Extract the [x, y] coordinate from the center of the cell holding the provided text.  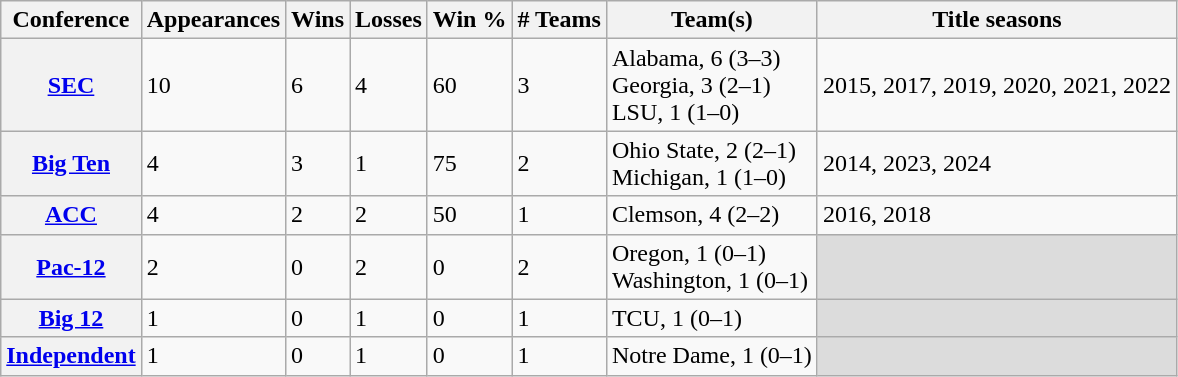
Notre Dame, 1 (0–1) [712, 356]
Pac-12 [71, 266]
75 [470, 164]
Big 12 [71, 318]
Team(s) [712, 20]
SEC [71, 85]
Independent [71, 356]
# Teams [559, 20]
TCU, 1 (0–1) [712, 318]
10 [213, 85]
Title seasons [996, 20]
Ohio State, 2 (2–1)Michigan, 1 (1–0) [712, 164]
Win % [470, 20]
Conference [71, 20]
Wins [318, 20]
ACC [71, 215]
Big Ten [71, 164]
Appearances [213, 20]
Clemson, 4 (2–2) [712, 215]
2014, 2023, 2024 [996, 164]
50 [470, 215]
2015, 2017, 2019, 2020, 2021, 2022 [996, 85]
2016, 2018 [996, 215]
60 [470, 85]
6 [318, 85]
Losses [389, 20]
Alabama, 6 (3–3)Georgia, 3 (2–1)LSU, 1 (1–0) [712, 85]
Oregon, 1 (0–1)Washington, 1 (0–1) [712, 266]
